Identify which cell holds the provided text, then report its (x, y) central coordinate. 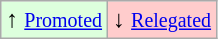
↓ Relegated (162, 20)
↑ Promoted (54, 20)
